Provide the [x, y] coordinate of the cell's center where the given text is located.  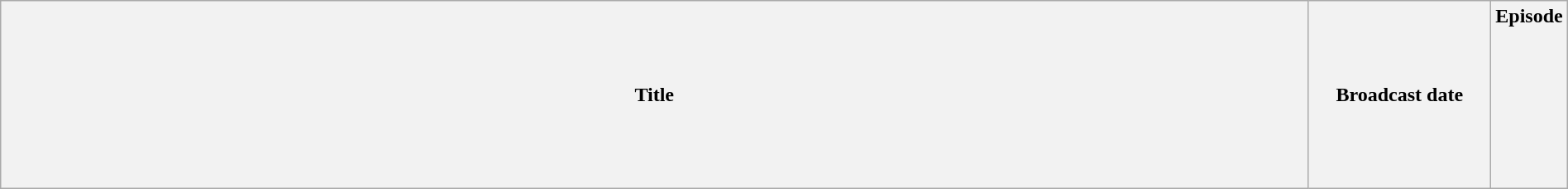
Episode [1529, 94]
Title [655, 94]
Broadcast date [1399, 94]
